Determine the [x, y] coordinate at the center of the cell enclosing the given text.  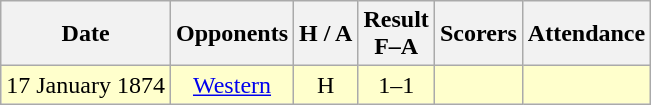
Date [86, 34]
Opponents [232, 34]
Attendance [586, 34]
H [326, 85]
1–1 [396, 85]
17 January 1874 [86, 85]
H / A [326, 34]
ResultF–A [396, 34]
Scorers [478, 34]
Western [232, 85]
